Locate the cell with the specified text and output its (x, y) center coordinate. 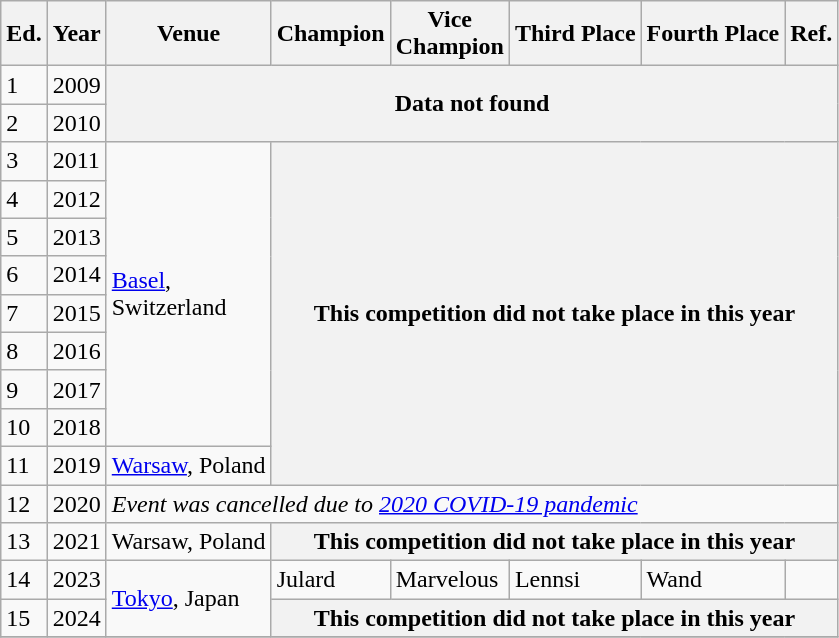
2021 (76, 542)
Tokyo, Japan (188, 599)
8 (24, 351)
ViceChampion (450, 34)
12 (24, 503)
Basel,Switzerland (188, 294)
Marvelous (450, 580)
2017 (76, 389)
2015 (76, 313)
2019 (76, 465)
2 (24, 123)
4 (24, 199)
7 (24, 313)
2009 (76, 85)
9 (24, 389)
Venue (188, 34)
5 (24, 237)
Data not found (472, 104)
Fourth Place (713, 34)
Ref. (812, 34)
6 (24, 275)
2011 (76, 161)
Year (76, 34)
Lennsi (575, 580)
3 (24, 161)
2010 (76, 123)
15 (24, 618)
Third Place (575, 34)
2020 (76, 503)
Wand (713, 580)
2014 (76, 275)
Julard (330, 580)
Ed. (24, 34)
2013 (76, 237)
14 (24, 580)
1 (24, 85)
Event was cancelled due to 2020 COVID-19 pandemic (472, 503)
2012 (76, 199)
11 (24, 465)
2023 (76, 580)
10 (24, 427)
13 (24, 542)
2018 (76, 427)
2024 (76, 618)
Champion (330, 34)
2016 (76, 351)
